Detect which cell encompasses the target text, then output its (x, y) center coordinate. 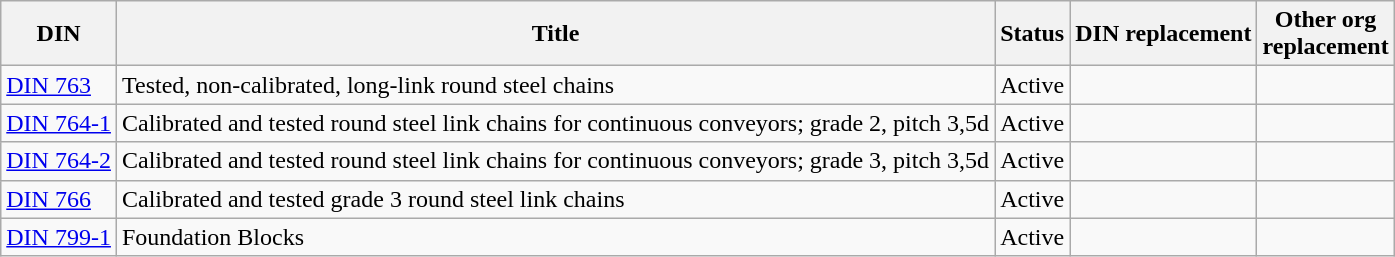
Tested, non-calibrated, long-link round steel chains (555, 85)
Calibrated and tested round steel link chains for continuous conveyors; grade 3, pitch 3,5d (555, 161)
DIN 799-1 (59, 237)
Title (555, 34)
DIN 763 (59, 85)
Other orgreplacement (1326, 34)
Calibrated and tested round steel link chains for continuous conveyors; grade 2, pitch 3,5d (555, 123)
DIN 766 (59, 199)
Status (1032, 34)
DIN replacement (1164, 34)
Foundation Blocks (555, 237)
DIN 764-2 (59, 161)
DIN (59, 34)
DIN 764-1 (59, 123)
Calibrated and tested grade 3 round steel link chains (555, 199)
